Extract the [X, Y] coordinate from the center of the cell holding the provided text.  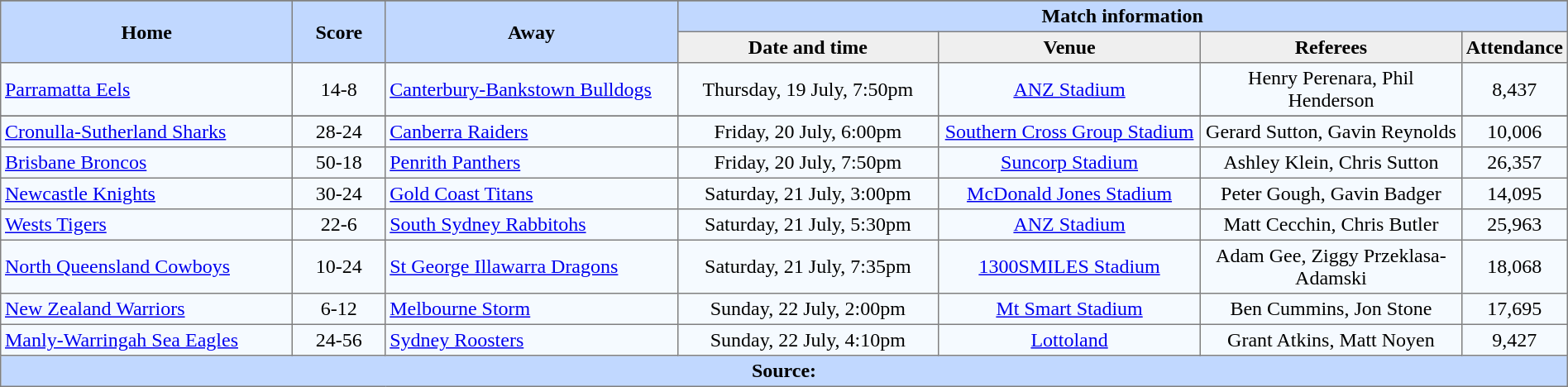
Away [531, 31]
Henry Perenara, Phil Henderson [1331, 89]
Venue [1070, 47]
St George Illawarra Dragons [531, 266]
26,357 [1514, 163]
Friday, 20 July, 7:50pm [808, 163]
9,427 [1514, 340]
South Sydney Rabbitohs [531, 225]
Penrith Panthers [531, 163]
Attendance [1514, 47]
30-24 [339, 193]
Mt Smart Stadium [1070, 309]
Grant Atkins, Matt Noyen [1331, 340]
Date and time [808, 47]
8,437 [1514, 89]
28-24 [339, 131]
Adam Gee, Ziggy Przeklasa-Adamski [1331, 266]
Referees [1331, 47]
Parramatta Eels [147, 89]
Newcastle Knights [147, 193]
Source: [784, 371]
18,068 [1514, 266]
Sunday, 22 July, 4:10pm [808, 340]
Brisbane Broncos [147, 163]
Lottoland [1070, 340]
Sunday, 22 July, 2:00pm [808, 309]
Friday, 20 July, 6:00pm [808, 131]
Matt Cecchin, Chris Butler [1331, 225]
Thursday, 19 July, 7:50pm [808, 89]
Canterbury-Bankstown Bulldogs [531, 89]
10,006 [1514, 131]
Wests Tigers [147, 225]
Ben Cummins, Jon Stone [1331, 309]
New Zealand Warriors [147, 309]
Saturday, 21 July, 7:35pm [808, 266]
Suncorp Stadium [1070, 163]
North Queensland Cowboys [147, 266]
Match information [1122, 17]
Score [339, 31]
Saturday, 21 July, 3:00pm [808, 193]
22-6 [339, 225]
24-56 [339, 340]
50-18 [339, 163]
Ashley Klein, Chris Sutton [1331, 163]
Gold Coast Titans [531, 193]
Manly-Warringah Sea Eagles [147, 340]
1300SMILES Stadium [1070, 266]
Peter Gough, Gavin Badger [1331, 193]
6-12 [339, 309]
10-24 [339, 266]
Sydney Roosters [531, 340]
25,963 [1514, 225]
Home [147, 31]
Saturday, 21 July, 5:30pm [808, 225]
Melbourne Storm [531, 309]
Gerard Sutton, Gavin Reynolds [1331, 131]
14,095 [1514, 193]
14-8 [339, 89]
McDonald Jones Stadium [1070, 193]
Canberra Raiders [531, 131]
Southern Cross Group Stadium [1070, 131]
17,695 [1514, 309]
Cronulla-Sutherland Sharks [147, 131]
